For the text-containing cell, return its midpoint in (X, Y) coordinate format. 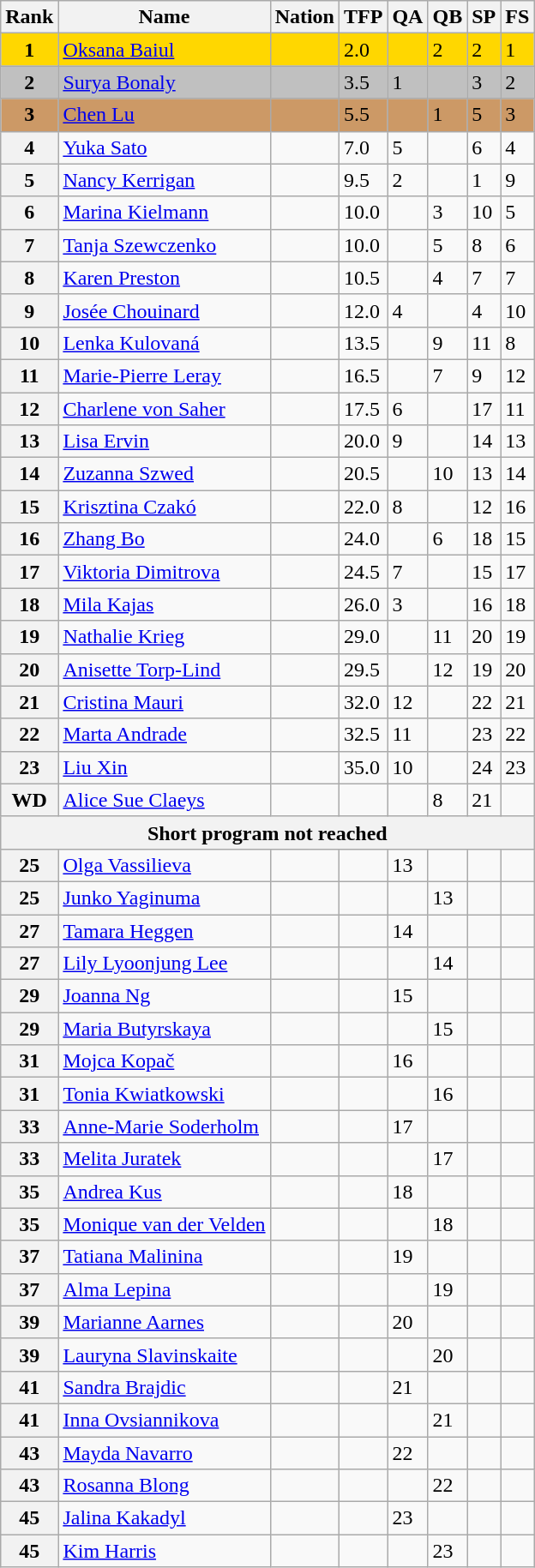
Viktoria Dimitrova (165, 572)
Marta Andrade (165, 735)
32.0 (364, 702)
Alma Lepina (165, 1289)
Liu Xin (165, 767)
Karen Preston (165, 278)
24.5 (364, 572)
Name (165, 17)
Josée Chouinard (165, 310)
Surya Bonaly (165, 82)
Inna Ovsiannikova (165, 1420)
TFP (364, 17)
32.5 (364, 735)
Alice Sue Claeys (165, 800)
Short program not reached (267, 832)
12.0 (364, 310)
Yuka Sato (165, 147)
Tanja Szewczenko (165, 245)
Rosanna Blong (165, 1486)
Andrea Kus (165, 1192)
Joanna Ng (165, 996)
Olga Vassilieva (165, 865)
Melita Juratek (165, 1159)
2.0 (364, 50)
3.5 (364, 82)
QA (408, 17)
Tonia Kwiatkowski (165, 1094)
Zhang Bo (165, 539)
7.0 (364, 147)
Marianne Aarnes (165, 1322)
SP (484, 17)
13.5 (364, 343)
17.5 (364, 409)
Jalina Kakadyl (165, 1518)
10.5 (364, 278)
WD (29, 800)
Anisette Torp-Lind (165, 670)
Anne-Marie Soderholm (165, 1126)
Lily Lyoonjung Lee (165, 964)
26.0 (364, 604)
Charlene von Saher (165, 409)
Mila Kajas (165, 604)
Nancy Kerrigan (165, 180)
9.5 (364, 180)
16.5 (364, 375)
20.0 (364, 442)
Monique van der Velden (165, 1224)
Lauryna Slavinskaite (165, 1355)
29.0 (364, 637)
Maria Butyrskaya (165, 1029)
35.0 (364, 767)
20.5 (364, 474)
Chen Lu (165, 115)
24 (484, 767)
Marie-Pierre Leray (165, 375)
Cristina Mauri (165, 702)
Tatiana Malinina (165, 1257)
Sandra Brajdic (165, 1387)
Mojca Kopač (165, 1061)
29.5 (364, 670)
QB (448, 17)
FS (518, 17)
Junko Yaginuma (165, 898)
5.5 (364, 115)
Rank (29, 17)
Nathalie Krieg (165, 637)
Kim Harris (165, 1551)
Zuzanna Szwed (165, 474)
Marina Kielmann (165, 213)
Nation (304, 17)
24.0 (364, 539)
Lenka Kulovaná (165, 343)
22.0 (364, 507)
Mayda Navarro (165, 1453)
Krisztina Czakó (165, 507)
Lisa Ervin (165, 442)
Tamara Heggen (165, 930)
Oksana Baiul (165, 50)
